Locate the cell with the specified text and output its (x, y) center coordinate. 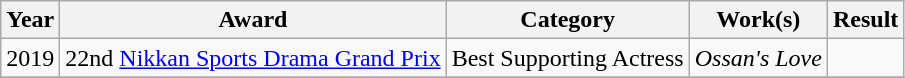
Ossan's Love (758, 58)
Year (30, 20)
Work(s) (758, 20)
Result (865, 20)
22nd Nikkan Sports Drama Grand Prix (253, 58)
Best Supporting Actress (568, 58)
Category (568, 20)
2019 (30, 58)
Award (253, 20)
